Find where the given text appears and provide that cell's center as [X, Y] coordinate. 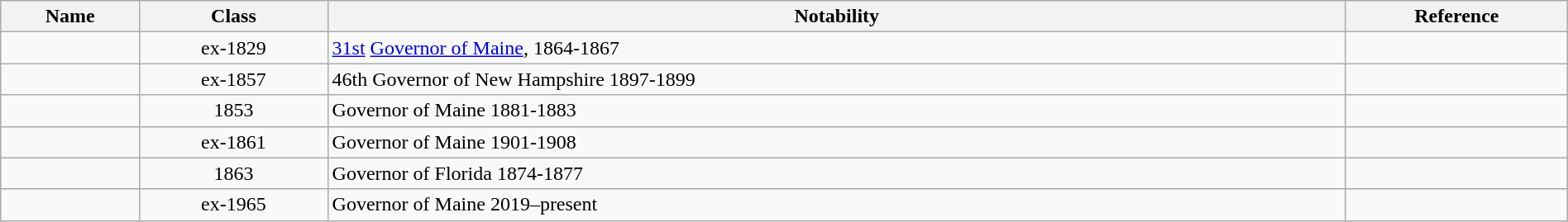
Governor of Florida 1874-1877 [837, 173]
ex-1965 [233, 205]
Governor of Maine 1901-1908 [837, 142]
ex-1861 [233, 142]
Reference [1456, 17]
31st Governor of Maine, 1864-1867 [837, 48]
Name [70, 17]
ex-1857 [233, 79]
Class [233, 17]
ex-1829 [233, 48]
Governor of Maine 2019–present [837, 205]
1853 [233, 111]
Governor of Maine 1881-1883 [837, 111]
1863 [233, 173]
46th Governor of New Hampshire 1897-1899 [837, 79]
Notability [837, 17]
